Identify which cell holds the provided text, then report its (x, y) central coordinate. 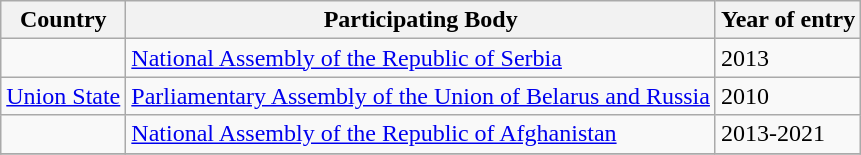
2013 (788, 58)
Country (64, 20)
National Assembly of the Republic of Serbia (421, 58)
National Assembly of the Republic of Afghanistan (421, 134)
Participating Body (421, 20)
Year of entry (788, 20)
2013-2021 (788, 134)
2010 (788, 96)
Parliamentary Assembly of the Union of Belarus and Russia (421, 96)
Union State (64, 96)
